Pinpoint the cell where the given text exists, returning its (X, Y) midpoint coordinate. 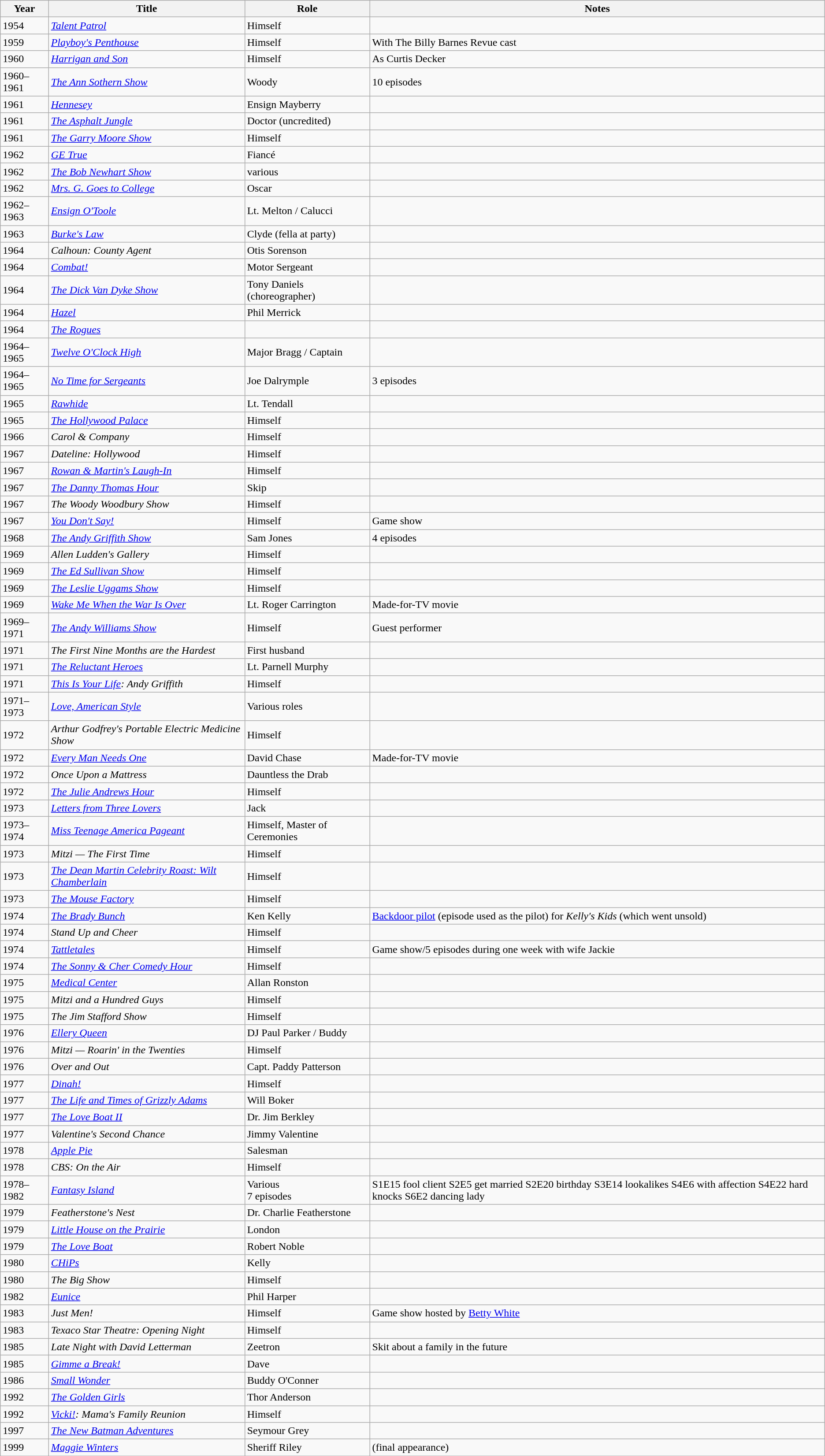
Doctor (uncredited) (307, 121)
The Jim Stafford Show (146, 1016)
Late Night with David Letterman (146, 1347)
Fantasy Island (146, 1190)
The Julie Andrews Hour (146, 791)
Major Bragg / Captain (307, 352)
4 episodes (597, 538)
With The Billy Barnes Revue cast (597, 42)
Sheriff Riley (307, 1448)
Phil Merrick (307, 313)
First husband (307, 650)
The Mouse Factory (146, 899)
Twelve O'Clock High (146, 352)
Ensign Mayberry (307, 104)
The Ed Sullivan Show (146, 571)
The Andy Griffith Show (146, 538)
Notes (597, 9)
Salesman (307, 1151)
The New Batman Adventures (146, 1431)
Letters from Three Lovers (146, 808)
Will Boker (307, 1100)
The Leslie Uggams Show (146, 588)
1971–1973 (25, 707)
Capt. Paddy Patterson (307, 1067)
Skit about a family in the future (597, 1347)
1973–1974 (25, 831)
The Golden Girls (146, 1397)
Buddy O'Conner (307, 1380)
Seymour Grey (307, 1431)
Vicki!: Mama's Family Reunion (146, 1414)
Dinah! (146, 1083)
Kelly (307, 1263)
Apple Pie (146, 1151)
Eunice (146, 1297)
(final appearance) (597, 1448)
Joe Dalrymple (307, 381)
Backdoor pilot (episode used as the pilot) for Kelly's Kids (which went unsold) (597, 916)
Title (146, 9)
1960 (25, 59)
Rowan & Martin's Laugh-In (146, 471)
1986 (25, 1380)
The Asphalt Jungle (146, 121)
Playboy's Penthouse (146, 42)
3 episodes (597, 381)
Year (25, 9)
The First Nine Months are the Hardest (146, 650)
Valentine's Second Chance (146, 1134)
You Don't Say! (146, 521)
The Dean Martin Celebrity Roast: Wilt Chamberlain (146, 877)
Dauntless the Drab (307, 774)
S1E15 fool client S2E5 get married S2E20 birthday S3E14 lookalikes S4E6 with affection S4E22 hard knocks S6E2 dancing lady (597, 1190)
The Reluctant Heroes (146, 667)
1960–1961 (25, 82)
No Time for Sergeants (146, 381)
Lt. Tendall (307, 404)
Over and Out (146, 1067)
Texaco Star Theatre: Opening Night (146, 1330)
1962–1963 (25, 211)
1966 (25, 437)
Little House on the Prairie (146, 1230)
Gimme a Break! (146, 1363)
Mitzi — The First Time (146, 853)
Allan Ronston (307, 983)
Lt. Parnell Murphy (307, 667)
The Danny Thomas Hour (146, 487)
1999 (25, 1448)
Hazel (146, 313)
The Life and Times of Grizzly Adams (146, 1100)
Dateline: Hollywood (146, 454)
Role (307, 9)
Clyde (fella at party) (307, 234)
Game show/5 episodes during one week with wife Jackie (597, 949)
Skip (307, 487)
Guest performer (597, 627)
CBS: On the Air (146, 1167)
The Love Boat II (146, 1117)
Every Man Needs One (146, 758)
Sam Jones (307, 538)
DJ Paul Parker / Buddy (307, 1033)
Dr. Charlie Featherstone (307, 1213)
GE True (146, 155)
Various7 episodes (307, 1190)
Harrigan and Son (146, 59)
The Sonny & Cher Comedy Hour (146, 966)
Robert Noble (307, 1246)
The Rogues (146, 330)
1982 (25, 1297)
Small Wonder (146, 1380)
Ellery Queen (146, 1033)
Hennesey (146, 104)
Once Upon a Mattress (146, 774)
Phil Harper (307, 1297)
Stand Up and Cheer (146, 933)
Mitzi — Roarin' in the Twenties (146, 1050)
1954 (25, 26)
Mrs. G. Goes to College (146, 188)
Just Men! (146, 1313)
Zeetron (307, 1347)
Otis Sorenson (307, 251)
Miss Teenage America Pageant (146, 831)
1968 (25, 538)
Rawhide (146, 404)
1997 (25, 1431)
Oscar (307, 188)
Ken Kelly (307, 916)
various (307, 171)
Allen Ludden's Gallery (146, 555)
Lt. Roger Carrington (307, 605)
Himself, Master of Ceremonies (307, 831)
Motor Sergeant (307, 267)
The Andy Williams Show (146, 627)
Love, American Style (146, 707)
The Woody Woodbury Show (146, 504)
The Garry Moore Show (146, 138)
1978–1982 (25, 1190)
Jimmy Valentine (307, 1134)
Maggie Winters (146, 1448)
Lt. Melton / Calucci (307, 211)
David Chase (307, 758)
Tattletales (146, 949)
Featherstone's Nest (146, 1213)
Game show (597, 521)
1959 (25, 42)
The Ann Sothern Show (146, 82)
1969–1971 (25, 627)
Carol & Company (146, 437)
CHiPs (146, 1263)
Woody (307, 82)
London (307, 1230)
Wake Me When the War Is Over (146, 605)
Jack (307, 808)
Ensign O'Toole (146, 211)
The Dick Van Dyke Show (146, 290)
This Is Your Life: Andy Griffith (146, 684)
Combat! (146, 267)
The Love Boat (146, 1246)
Fiancé (307, 155)
The Brady Bunch (146, 916)
1963 (25, 234)
Dr. Jim Berkley (307, 1117)
Medical Center (146, 983)
Burke's Law (146, 234)
The Big Show (146, 1280)
Arthur Godfrey's Portable Electric Medicine Show (146, 735)
Various roles (307, 707)
10 episodes (597, 82)
The Hollywood Palace (146, 420)
Talent Patrol (146, 26)
The Bob Newhart Show (146, 171)
Tony Daniels (choreographer) (307, 290)
Dave (307, 1363)
Mitzi and a Hundred Guys (146, 1000)
Calhoun: County Agent (146, 251)
Thor Anderson (307, 1397)
As Curtis Decker (597, 59)
Game show hosted by Betty White (597, 1313)
